For the text-containing cell, return its midpoint in (x, y) coordinate format. 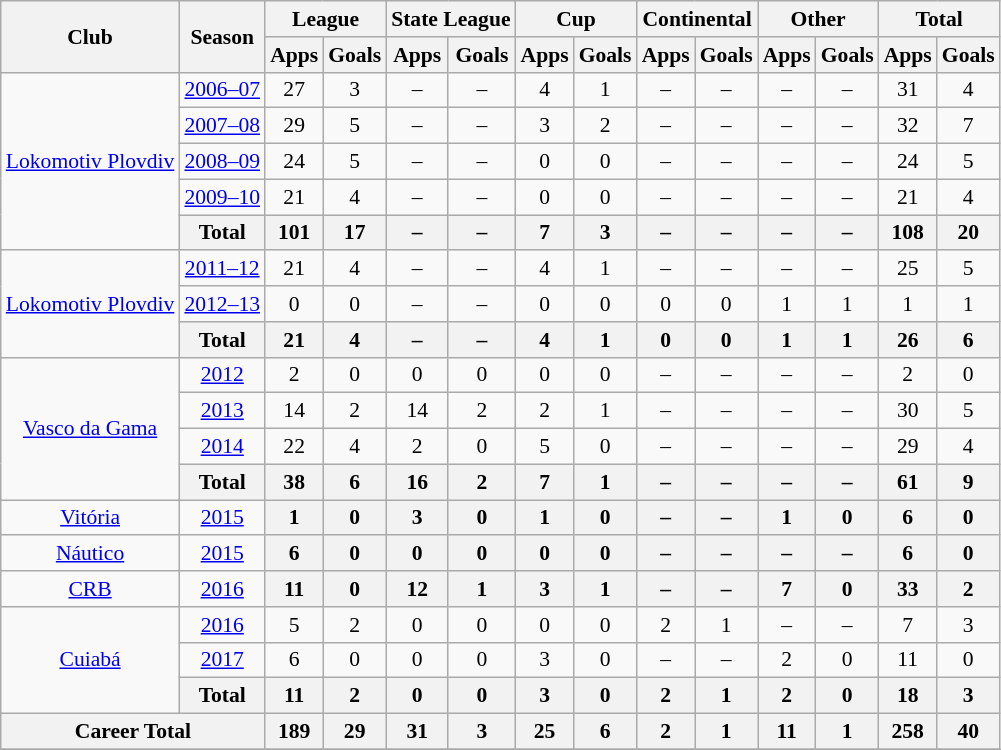
2006–07 (222, 90)
17 (354, 233)
38 (294, 482)
Career Total (133, 732)
26 (908, 340)
2013 (222, 411)
101 (294, 233)
2017 (222, 660)
189 (294, 732)
40 (968, 732)
Club (90, 36)
State League (450, 19)
2012 (222, 375)
18 (908, 696)
League (326, 19)
30 (908, 411)
22 (294, 447)
2009–10 (222, 197)
Vitória (90, 518)
16 (417, 482)
Cup (576, 19)
33 (908, 589)
12 (417, 589)
2012–13 (222, 304)
Náutico (90, 554)
27 (294, 90)
2007–08 (222, 126)
Other (818, 19)
Vasco da Gama (90, 428)
32 (908, 126)
2011–12 (222, 269)
Cuiabá (90, 660)
108 (908, 233)
61 (908, 482)
Continental (698, 19)
20 (968, 233)
2008–09 (222, 162)
2014 (222, 447)
258 (908, 732)
CRB (90, 589)
Season (222, 36)
9 (968, 482)
